Search for the cell housing the specified text and yield its (X, Y) center coordinate. 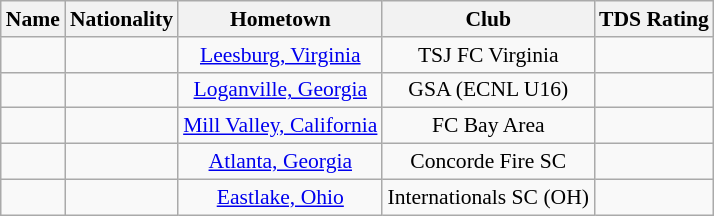
Atlanta, Georgia (280, 162)
Hometown (280, 19)
Loganville, Georgia (280, 90)
TSJ FC Virginia (488, 55)
Name (33, 19)
Concorde Fire SC (488, 162)
TDS Rating (654, 19)
Leesburg, Virginia (280, 55)
Nationality (122, 19)
Mill Valley, California (280, 126)
FC Bay Area (488, 126)
Club (488, 19)
Internationals SC (OH) (488, 197)
GSA (ECNL U16) (488, 90)
Eastlake, Ohio (280, 197)
